Scan for the cell matching the given text and deliver its [X, Y] coordinate at center. 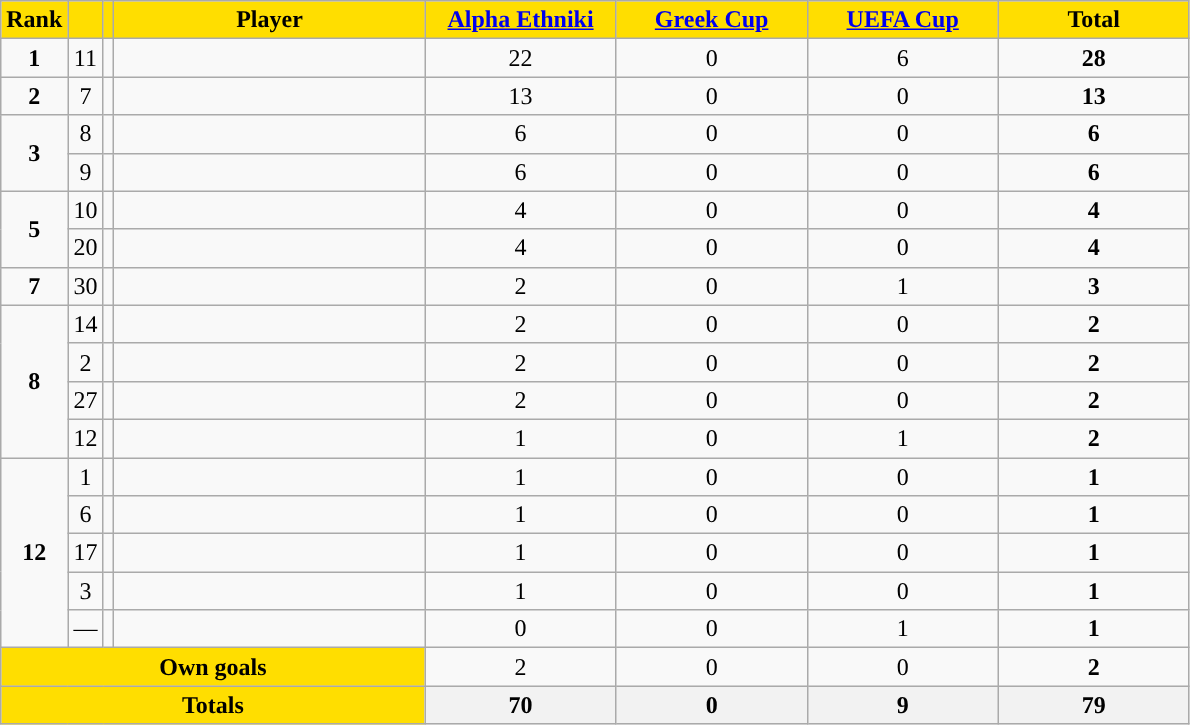
11 [86, 58]
Player [270, 20]
10 [86, 210]
Alpha Ethniki [520, 20]
79 [1094, 705]
Rank [34, 20]
Greek Cup [712, 20]
27 [86, 400]
14 [86, 324]
Total [1094, 20]
22 [520, 58]
70 [520, 705]
Own goals [213, 667]
20 [86, 248]
UEFA Cup [902, 20]
— [86, 629]
28 [1094, 58]
Totals [213, 705]
30 [86, 286]
5 [34, 229]
17 [86, 553]
